Output the [X, Y] coordinate of the center of the cell containing the given text.  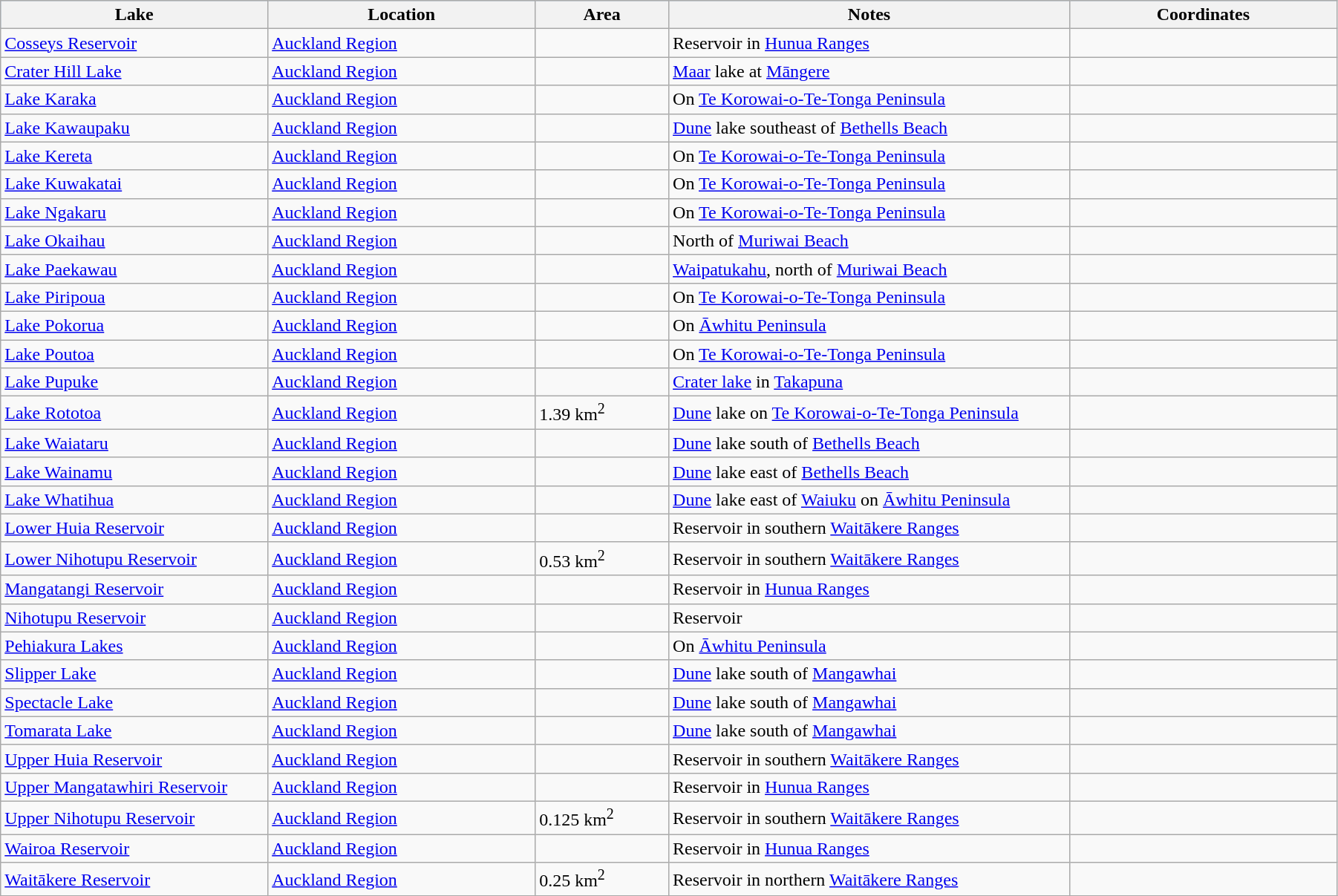
Upper Nihotupu Reservoir [134, 818]
Lake Wainamu [134, 471]
Dune lake east of Bethells Beach [869, 471]
Reservoir [869, 618]
0.25 km2 [602, 879]
Lake Kawaupaku [134, 128]
Lake Kereta [134, 156]
Notes [869, 15]
0.53 km2 [602, 558]
Lake Karaka [134, 99]
Lake Kuwakatai [134, 184]
Lake Pupuke [134, 382]
Location [402, 15]
Nihotupu Reservoir [134, 618]
Upper Huia Reservoir [134, 759]
Lower Nihotupu Reservoir [134, 558]
0.125 km2 [602, 818]
Lake Rototoa [134, 413]
Crater lake in Takapuna [869, 382]
Lake Poutoa [134, 354]
Lower Huia Reservoir [134, 528]
Coordinates [1203, 15]
Dune lake east of Waiuku on Āwhitu Peninsula [869, 500]
Lake Pokorua [134, 325]
Lake [134, 15]
North of Muriwai Beach [869, 241]
Waitākere Reservoir [134, 879]
Dune lake south of Bethells Beach [869, 443]
Lake Okaihau [134, 241]
Lake Paekawau [134, 269]
Lake Waiataru [134, 443]
Lake Whatihua [134, 500]
Lake Piripoua [134, 297]
Reservoir in northern Waitākere Ranges [869, 879]
Upper Mangatawhiri Reservoir [134, 787]
Wairoa Reservoir [134, 848]
Spectacle Lake [134, 702]
Maar lake at Māngere [869, 71]
Pehiakura Lakes [134, 646]
Slipper Lake [134, 674]
Cosseys Reservoir [134, 43]
Waipatukahu, north of Muriwai Beach [869, 269]
Area [602, 15]
Mangatangi Reservoir [134, 589]
Crater Hill Lake [134, 71]
Tomarata Lake [134, 730]
1.39 km2 [602, 413]
Lake Ngakaru [134, 212]
Dune lake on Te Korowai-o-Te-Tonga Peninsula [869, 413]
Dune lake southeast of Bethells Beach [869, 128]
